Capture the cell that displays the provided text and extract its (x, y) central coordinate. 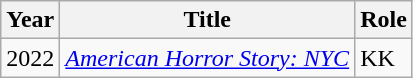
Title (208, 20)
Role (384, 20)
Year (30, 20)
American Horror Story: NYC (208, 58)
KK (384, 58)
2022 (30, 58)
